From the cell containing the given text, extract its center point as [X, Y] coordinate. 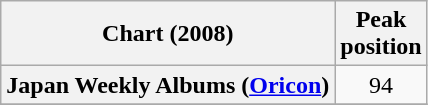
Peakposition [381, 34]
Japan Weekly Albums (Oricon) [168, 85]
Chart (2008) [168, 34]
94 [381, 85]
